Search for the cell housing the specified text and yield its [x, y] center coordinate. 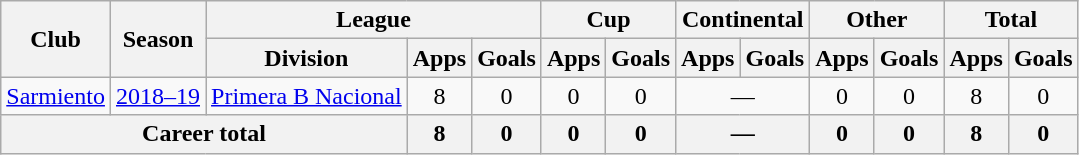
Primera B Nacional [307, 96]
League [374, 20]
Sarmiento [56, 96]
Career total [204, 134]
Division [307, 58]
Other [877, 20]
Continental [743, 20]
Club [56, 39]
Total [1011, 20]
Cup [608, 20]
2018–19 [158, 96]
Season [158, 39]
